From the cell containing the given text, extract its center point as [x, y] coordinate. 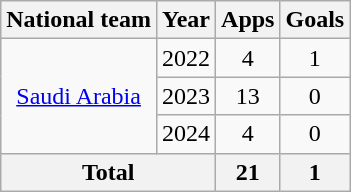
Year [186, 20]
Total [108, 172]
National team [79, 20]
Apps [248, 20]
2023 [186, 96]
2022 [186, 58]
Saudi Arabia [79, 96]
21 [248, 172]
2024 [186, 134]
13 [248, 96]
Goals [315, 20]
